Identify which cell holds the provided text, then report its (X, Y) central coordinate. 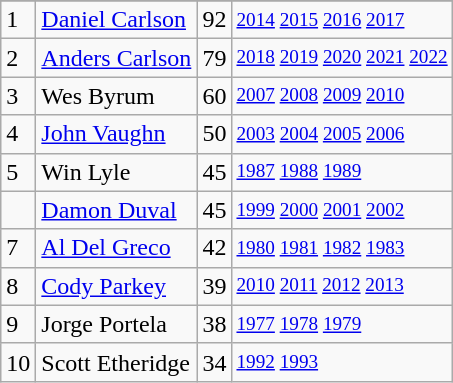
8 (18, 286)
Daniel Carlson (116, 20)
John Vaughn (116, 134)
1 (18, 20)
1999 2000 2001 2002 (342, 210)
1977 1978 1979 (342, 324)
2007 2008 2009 2010 (342, 96)
Win Lyle (116, 172)
Anders Carlson (116, 58)
1987 1988 1989 (342, 172)
38 (214, 324)
2003 2004 2005 2006 (342, 134)
79 (214, 58)
42 (214, 248)
50 (214, 134)
3 (18, 96)
Al Del Greco (116, 248)
39 (214, 286)
7 (18, 248)
1992 1993 (342, 362)
9 (18, 324)
4 (18, 134)
2 (18, 58)
Scott Etheridge (116, 362)
92 (214, 20)
10 (18, 362)
34 (214, 362)
2014 2015 2016 2017 (342, 20)
Jorge Portela (116, 324)
2018 2019 2020 2021 2022 (342, 58)
2010 2011 2012 2013 (342, 286)
Wes Byrum (116, 96)
5 (18, 172)
Cody Parkey (116, 286)
Damon Duval (116, 210)
60 (214, 96)
1980 1981 1982 1983 (342, 248)
